Pinpoint the cell where the given text exists, returning its (X, Y) midpoint coordinate. 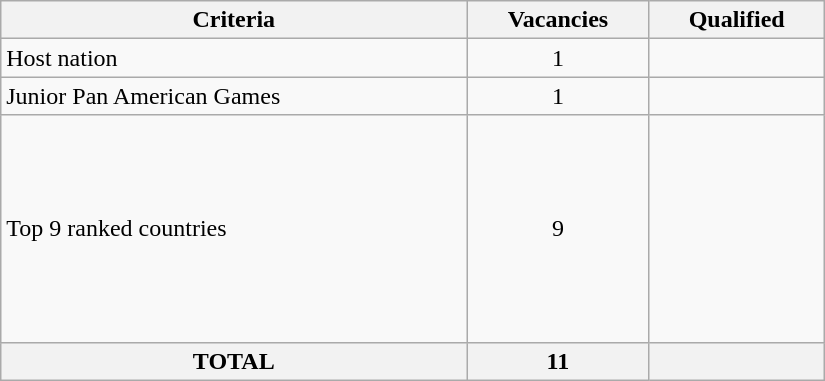
9 (558, 228)
Junior Pan American Games (234, 96)
11 (558, 361)
Top 9 ranked countries (234, 228)
Qualified (736, 20)
TOTAL (234, 361)
Vacancies (558, 20)
Host nation (234, 58)
Criteria (234, 20)
